Capture the cell that displays the provided text and extract its (x, y) central coordinate. 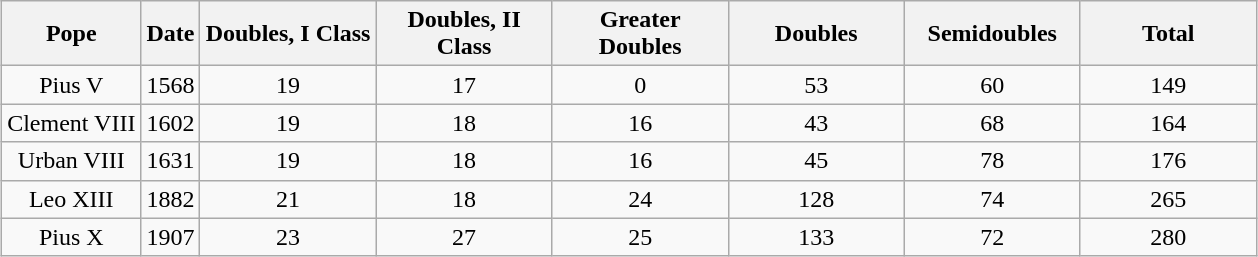
133 (816, 237)
53 (816, 85)
Greater Doubles (640, 34)
45 (816, 161)
72 (992, 237)
Pius X (72, 237)
21 (288, 199)
1882 (170, 199)
68 (992, 123)
60 (992, 85)
78 (992, 161)
17 (464, 85)
Date (170, 34)
1907 (170, 237)
128 (816, 199)
280 (1168, 237)
Leo XIII (72, 199)
Clement VIII (72, 123)
Pope (72, 34)
23 (288, 237)
1602 (170, 123)
Doubles, II Class (464, 34)
Pius V (72, 85)
Semidoubles (992, 34)
265 (1168, 199)
0 (640, 85)
74 (992, 199)
24 (640, 199)
27 (464, 237)
176 (1168, 161)
164 (1168, 123)
Urban VIII (72, 161)
Total (1168, 34)
149 (1168, 85)
1631 (170, 161)
Doubles, I Class (288, 34)
25 (640, 237)
Doubles (816, 34)
1568 (170, 85)
43 (816, 123)
